Find where the given text appears and provide that cell's center as [X, Y] coordinate. 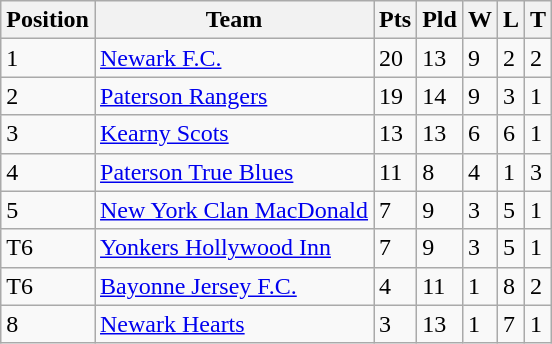
Pld [440, 20]
T [538, 20]
Newark F.C. [234, 58]
L [510, 20]
W [480, 20]
Team [234, 20]
Paterson Rangers [234, 96]
Newark Hearts [234, 324]
Yonkers Hollywood Inn [234, 248]
New York Clan MacDonald [234, 210]
Pts [396, 20]
Bayonne Jersey F.C. [234, 286]
Kearny Scots [234, 134]
Position [48, 20]
Paterson True Blues [234, 172]
19 [396, 96]
14 [440, 96]
20 [396, 58]
